Detect which cell encompasses the target text, then output its [x, y] center coordinate. 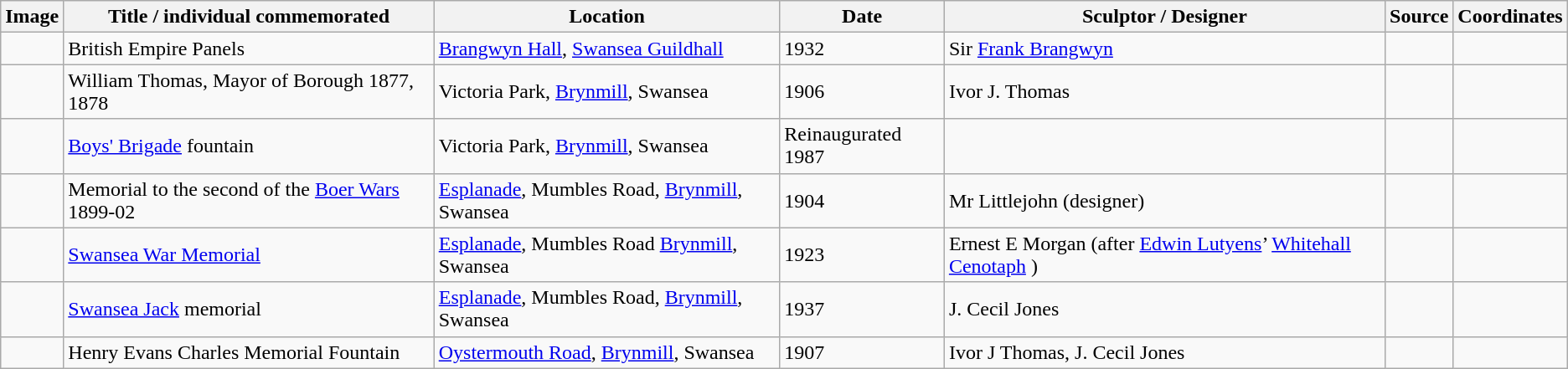
Sculptor / Designer [1164, 17]
1923 [863, 254]
Date [863, 17]
Swansea War Memorial [249, 254]
Coordinates [1510, 17]
1907 [863, 352]
British Empire Panels [249, 49]
Title / individual commemorated [249, 17]
1904 [863, 201]
Reinaugurated 1987 [863, 146]
Oystermouth Road, Brynmill, Swansea [606, 352]
Henry Evans Charles Memorial Fountain [249, 352]
Source [1419, 17]
1906 [863, 92]
Ernest E Morgan (after Edwin Lutyens’ Whitehall Cenotaph ) [1164, 254]
1932 [863, 49]
Sir Frank Brangwyn [1164, 49]
Image [32, 17]
Swansea Jack memorial [249, 310]
J. Cecil Jones [1164, 310]
Ivor J Thomas, J. Cecil Jones [1164, 352]
Esplanade, Mumbles Road Brynmill, Swansea [606, 254]
1937 [863, 310]
William Thomas, Mayor of Borough 1877, 1878 [249, 92]
Brangwyn Hall, Swansea Guildhall [606, 49]
Mr Littlejohn (designer) [1164, 201]
Memorial to the second of the Boer Wars 1899-02 [249, 201]
Ivor J. Thomas [1164, 92]
Location [606, 17]
Boys' Brigade fountain [249, 146]
